Return [X, Y] of the center of cell containing provided text 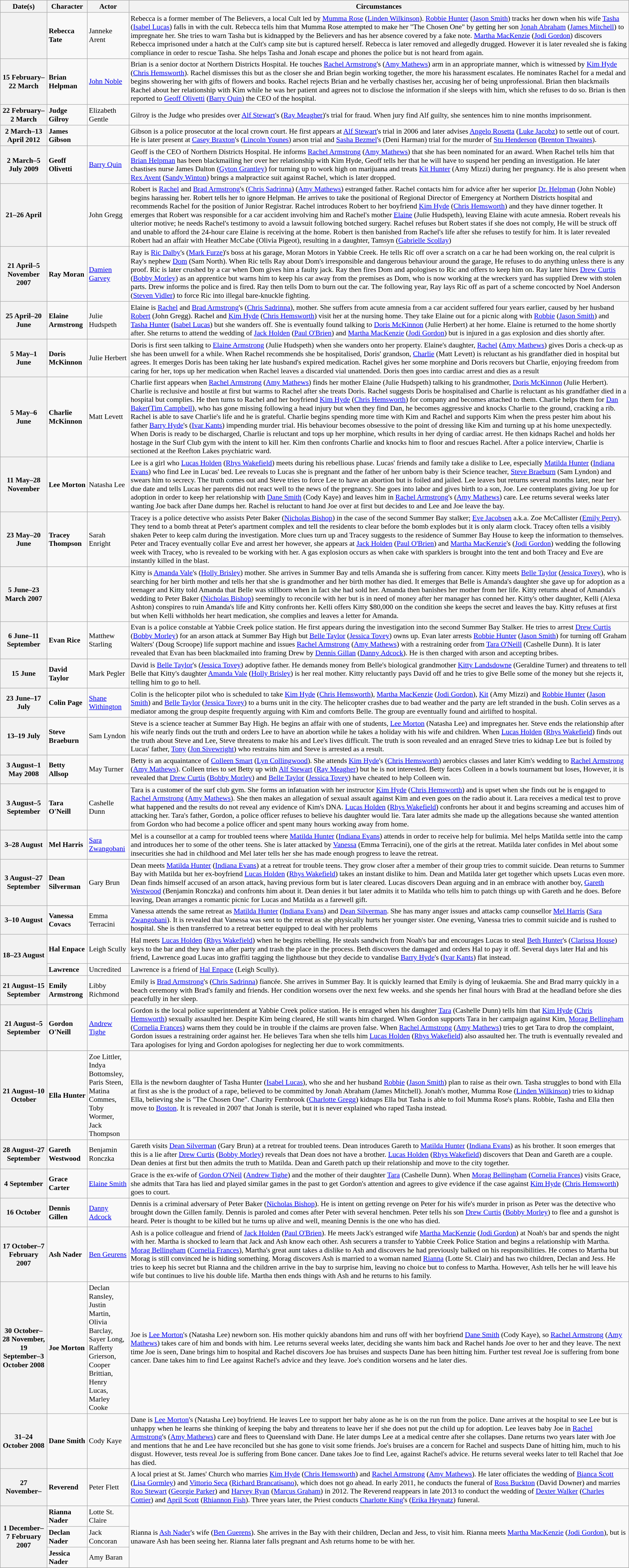
Leigh Scully [108, 949]
21 August–5 September [23, 1028]
Declan Ransley,Justin Martin,Olivia Barclay,Sayer Long,Rafferty Grierson,Cooper Brittian,Henry Lucas,Marley Cooke [108, 1348]
Steve Braeburn [67, 736]
Gareth Westwood [67, 1155]
Date(s) [23, 6]
Uncredited [108, 970]
28 August–27 September [23, 1155]
Gordon O'Neill [67, 1028]
21–26 April [23, 215]
Ray Moran [67, 274]
Shane Withington [108, 703]
5 June–23 March 2007 [23, 594]
Amy Baran [108, 1558]
3–10 August [23, 920]
Grace Carter [67, 1184]
Barry Quin [108, 164]
16 October [23, 1213]
Mark Pegler [108, 674]
2 March–5 July 2009 [23, 164]
Natasha Lee [108, 485]
Sarah Enright [108, 539]
Elizabeth Gentle [108, 115]
21 August–10 October [23, 1096]
Vanessa Covacs [67, 920]
Julie Hudspeth [108, 320]
Andrew Tighe [108, 1028]
Emily Armstrong [67, 990]
May Turner [108, 769]
Matt Levett [108, 417]
Janneke Arent [108, 36]
31–24 October 2008 [23, 1441]
Elaine Armstrong [67, 320]
Jack Concoran [108, 1537]
2 March–13 April 2012 [23, 136]
Mel Harris [67, 845]
Betty Allsop [67, 769]
Benjamin Ronczka [108, 1155]
25 April–20 June [23, 320]
Jessica Nader [67, 1558]
18–23 August [23, 955]
Ella Hunter [67, 1096]
Dean Silverman [67, 883]
Lawrence [67, 970]
15 February–22 March [23, 82]
Actor [108, 6]
Character [67, 6]
30 October–28 November,19 September–3 October 2008 [23, 1348]
Sam Lyndon [108, 736]
Tracey Thompson [67, 539]
3 August–5 September [23, 807]
Dane Smith [67, 1441]
Ben Geurens [108, 1255]
Elaine Smith [108, 1184]
Peter Flett [108, 1487]
Matthew Starling [108, 640]
5 May–6 June [23, 417]
Lotte St. Claire [108, 1517]
Gary Brun [108, 883]
5 May–1 June [23, 358]
David Taylor [67, 674]
4 September [23, 1184]
Lawrence is a friend of Hal Enpace (Leigh Scully). [378, 970]
Reverend [67, 1487]
Julie Herbert [108, 358]
Sara Zwangobani [108, 845]
3 August–1 May 2008 [23, 769]
27 November– [23, 1487]
Ash Nader [67, 1255]
James Gibson [67, 136]
15 June [23, 674]
3–28 August [23, 845]
John Noble [108, 82]
John Gregg [108, 215]
Damien Garvey [108, 274]
Lee Morton [67, 485]
Colin Page [67, 703]
23 June–17 July [23, 703]
Joe Morton [67, 1348]
Charlie McKinnon [67, 417]
Zoe Littler,Indya Bottomsley,Paris Steen,Matina Commes,Toby Wormer,Jack Thompson [108, 1096]
6 June–11 September [23, 640]
Rebecca Tate [67, 36]
Rianna Nader [67, 1517]
21 August–15 September [23, 990]
22 February–2 March [23, 115]
Dennis Gillen [67, 1213]
Circumstances [378, 6]
Brian Helpman [67, 82]
3 August–27 September [23, 883]
1 December–7 February 2007 [23, 1537]
Emma Terracini [108, 920]
Declan Nader [67, 1537]
23 May–20 June [23, 539]
Evan Rice [67, 640]
21 April–5 November 2007 [23, 274]
13–19 July [23, 736]
Hal Enpace [67, 949]
Doris McKinnon [67, 358]
Judge Gilroy [67, 115]
Geoff Olivetti [67, 164]
Cashelle Dunn [108, 807]
Danny Adcock [108, 1213]
Libby Richmond [108, 990]
11 May–28 November [23, 485]
17 October–7 February 2007 [23, 1255]
Tara O'Neill [67, 807]
Cody Kaye [108, 1441]
